For the text-containing cell, return its midpoint in [X, Y] coordinate format. 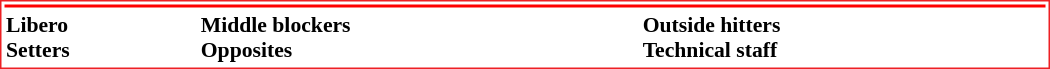
Outside hittersTechnical staff [843, 37]
LiberoSetters [100, 37]
Middle blockersOpposites [418, 37]
